Extract the [x, y] coordinate from the center of the cell holding the provided text.  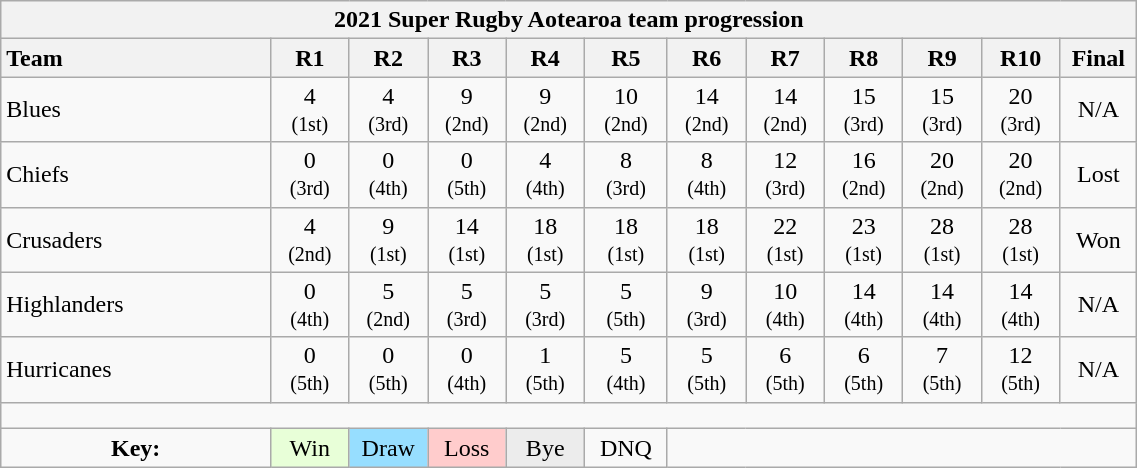
Blues [136, 110]
9 (1st) [388, 240]
DNQ [626, 448]
4 (2nd) [310, 240]
10 (2nd) [626, 110]
Final [1098, 58]
Highlanders [136, 304]
Draw [388, 448]
5 (2nd) [388, 304]
R6 [706, 58]
Team [136, 58]
Bye [545, 448]
R8 [863, 58]
16 (2nd) [863, 174]
9 (3rd) [706, 304]
R10 [1020, 58]
Chiefs [136, 174]
4 (3rd) [388, 110]
R2 [388, 58]
R4 [545, 58]
Crusaders [136, 240]
R3 [467, 58]
4 (1st) [310, 110]
5 (4th) [626, 370]
7 (5th) [942, 370]
20 (3rd) [1020, 110]
Win [310, 448]
R1 [310, 58]
22 (1st) [785, 240]
4 (4th) [545, 174]
Key: [136, 448]
23 (1st) [863, 240]
14 (1st) [467, 240]
R9 [942, 58]
12 (5th) [1020, 370]
8 (3rd) [626, 174]
1 (5th) [545, 370]
12 (3rd) [785, 174]
2021 Super Rugby Aotearoa team progression [569, 20]
Lost [1098, 174]
0 (3rd) [310, 174]
R5 [626, 58]
R7 [785, 58]
8 (4th) [706, 174]
Won [1098, 240]
Hurricanes [136, 370]
Loss [467, 448]
10 (4th) [785, 304]
